Identify which cell holds the provided text, then report its (X, Y) central coordinate. 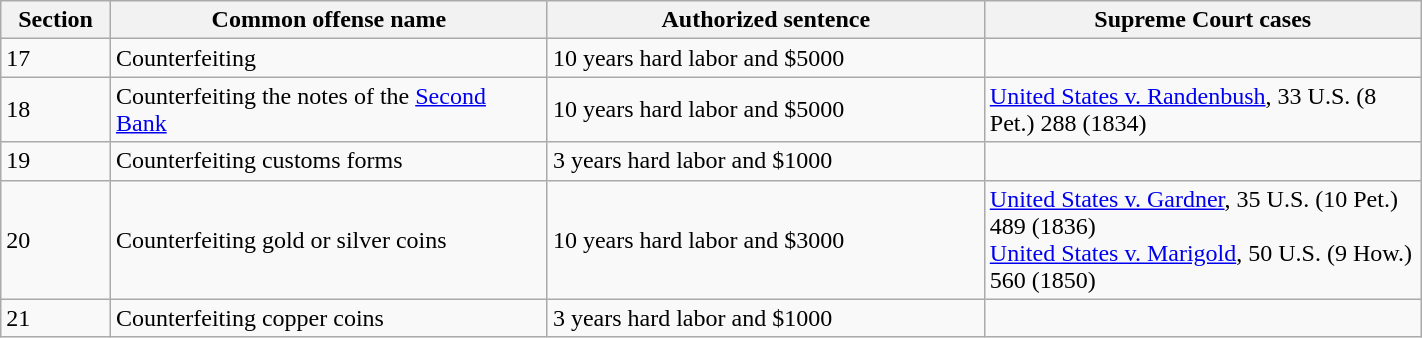
20 (56, 240)
Section (56, 20)
Counterfeiting customs forms (328, 161)
Counterfeiting (328, 58)
United States v. Randenbush, 33 U.S. (8 Pet.) 288 (1834) (1202, 110)
Counterfeiting copper coins (328, 318)
18 (56, 110)
19 (56, 161)
Authorized sentence (766, 20)
10 years hard labor and $3000 (766, 240)
17 (56, 58)
Counterfeiting gold or silver coins (328, 240)
Common offense name (328, 20)
Counterfeiting the notes of the Second Bank (328, 110)
21 (56, 318)
Supreme Court cases (1202, 20)
United States v. Gardner, 35 U.S. (10 Pet.) 489 (1836)United States v. Marigold, 50 U.S. (9 How.) 560 (1850) (1202, 240)
